Detect which cell encompasses the target text, then output its (X, Y) center coordinate. 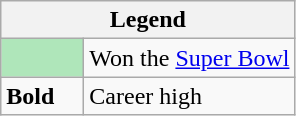
Bold (42, 96)
Won the Super Bowl (190, 58)
Career high (190, 96)
Legend (148, 20)
